Find where the given text appears and provide that cell's center as [X, Y] coordinate. 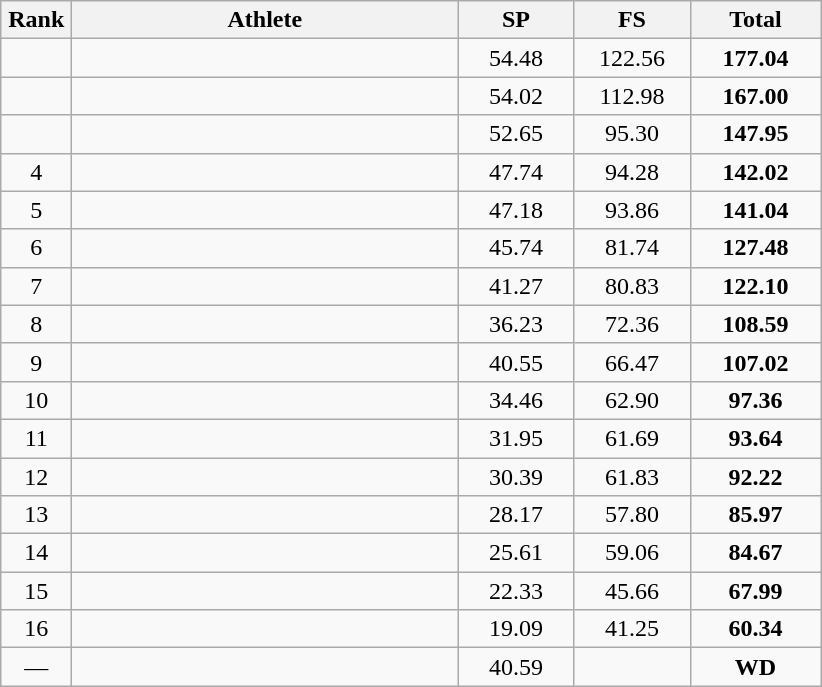
67.99 [756, 591]
Rank [36, 20]
4 [36, 172]
19.09 [516, 629]
52.65 [516, 134]
11 [36, 438]
85.97 [756, 515]
122.10 [756, 286]
30.39 [516, 477]
34.46 [516, 400]
72.36 [632, 324]
40.55 [516, 362]
60.34 [756, 629]
94.28 [632, 172]
57.80 [632, 515]
10 [36, 400]
36.23 [516, 324]
FS [632, 20]
— [36, 667]
95.30 [632, 134]
16 [36, 629]
28.17 [516, 515]
7 [36, 286]
15 [36, 591]
5 [36, 210]
112.98 [632, 96]
147.95 [756, 134]
61.69 [632, 438]
WD [756, 667]
25.61 [516, 553]
13 [36, 515]
62.90 [632, 400]
108.59 [756, 324]
Athlete [265, 20]
45.74 [516, 248]
Total [756, 20]
93.86 [632, 210]
92.22 [756, 477]
142.02 [756, 172]
81.74 [632, 248]
22.33 [516, 591]
97.36 [756, 400]
41.27 [516, 286]
47.18 [516, 210]
177.04 [756, 58]
41.25 [632, 629]
141.04 [756, 210]
167.00 [756, 96]
84.67 [756, 553]
8 [36, 324]
122.56 [632, 58]
66.47 [632, 362]
9 [36, 362]
SP [516, 20]
40.59 [516, 667]
14 [36, 553]
54.48 [516, 58]
54.02 [516, 96]
47.74 [516, 172]
59.06 [632, 553]
31.95 [516, 438]
6 [36, 248]
12 [36, 477]
61.83 [632, 477]
45.66 [632, 591]
127.48 [756, 248]
93.64 [756, 438]
80.83 [632, 286]
107.02 [756, 362]
